Pinpoint the cell where the given text exists, returning its [X, Y] midpoint coordinate. 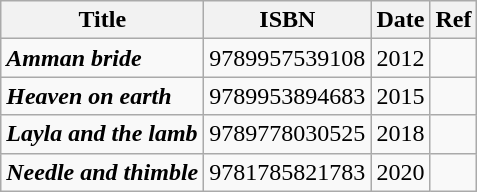
2018 [400, 134]
Date [400, 20]
9789953894683 [288, 96]
Needle and thimble [102, 172]
9781785821783 [288, 172]
2012 [400, 58]
9789957539108 [288, 58]
Title [102, 20]
Ref [454, 20]
ISBN [288, 20]
2020 [400, 172]
2015 [400, 96]
9789778030525 [288, 134]
Heaven on earth [102, 96]
Layla and the lamb [102, 134]
Amman bride [102, 58]
